Output the [x, y] coordinate of the center of the cell containing the given text.  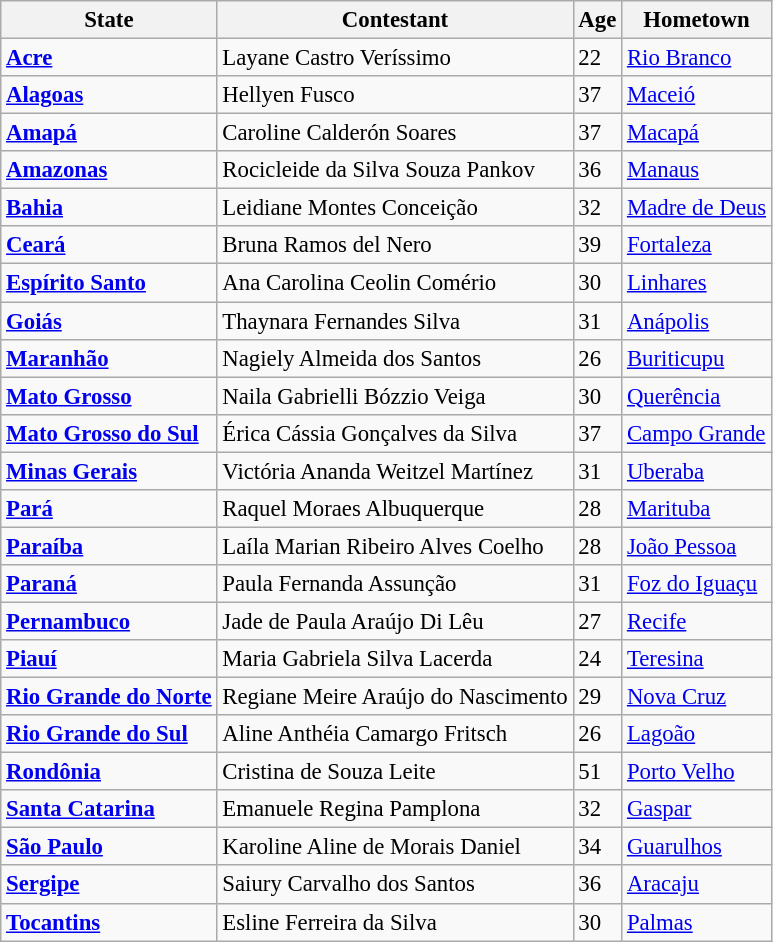
Porto Velho [697, 772]
Paula Fernanda Assunção [395, 584]
Manaus [697, 170]
Regiane Meire Araújo do Nascimento [395, 697]
Guarulhos [697, 847]
Thaynara Fernandes Silva [395, 321]
Ceará [109, 245]
Amapá [109, 133]
Nagiely Almeida dos Santos [395, 358]
Rio Grande do Sul [109, 734]
Teresina [697, 659]
Uberaba [697, 471]
Palmas [697, 922]
Layane Castro Veríssimo [395, 58]
Foz do Iguaçu [697, 584]
Hellyen Fusco [395, 95]
Contestant [395, 20]
Hometown [697, 20]
Bahia [109, 208]
Maria Gabriela Silva Lacerda [395, 659]
Rondônia [109, 772]
Goiás [109, 321]
Cristina de Souza Leite [395, 772]
Paraná [109, 584]
Bruna Ramos del Nero [395, 245]
Espírito Santo [109, 283]
51 [598, 772]
Anápolis [697, 321]
Esline Ferreira da Silva [395, 922]
Age [598, 20]
Laíla Marian Ribeiro Alves Coelho [395, 546]
Caroline Calderón Soares [395, 133]
Recife [697, 621]
Ana Carolina Ceolin Comério [395, 283]
Leidiane Montes Conceição [395, 208]
Querência [697, 396]
24 [598, 659]
Pernambuco [109, 621]
Mato Grosso do Sul [109, 433]
Pará [109, 509]
Karoline Aline de Morais Daniel [395, 847]
Emanuele Regina Pamplona [395, 809]
Linhares [697, 283]
Maceió [697, 95]
Sergipe [109, 885]
Campo Grande [697, 433]
Rocicleide da Silva Souza Pankov [395, 170]
Acre [109, 58]
Piauí [109, 659]
Tocantins [109, 922]
29 [598, 697]
Alagoas [109, 95]
Fortaleza [697, 245]
Saiury Carvalho dos Santos [395, 885]
Amazonas [109, 170]
Mato Grosso [109, 396]
Maranhão [109, 358]
Minas Gerais [109, 471]
Érica Cássia Gonçalves da Silva [395, 433]
Macapá [697, 133]
Aracaju [697, 885]
Victória Ananda Weitzel Martínez [395, 471]
Lagoão [697, 734]
39 [598, 245]
State [109, 20]
Aline Anthéia Camargo Fritsch [395, 734]
Naila Gabrielli Bózzio Veiga [395, 396]
Jade de Paula Araújo Di Lêu [395, 621]
Santa Catarina [109, 809]
Madre de Deus [697, 208]
22 [598, 58]
João Pessoa [697, 546]
Rio Branco [697, 58]
34 [598, 847]
Rio Grande do Norte [109, 697]
Nova Cruz [697, 697]
Buriticupu [697, 358]
Paraíba [109, 546]
Gaspar [697, 809]
Raquel Moraes Albuquerque [395, 509]
Marituba [697, 509]
São Paulo [109, 847]
27 [598, 621]
